Determine the [x, y] coordinate at the center of the cell enclosing the given text.  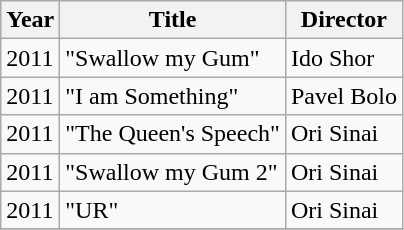
"UR" [173, 210]
"Swallow my Gum" [173, 58]
Year [30, 20]
"The Queen's Speech" [173, 134]
Pavel Bolo [344, 96]
"Swallow my Gum 2" [173, 172]
Title [173, 20]
"I am Something" [173, 96]
Director [344, 20]
Ido Shor [344, 58]
